Detect which cell encompasses the target text, then output its [x, y] center coordinate. 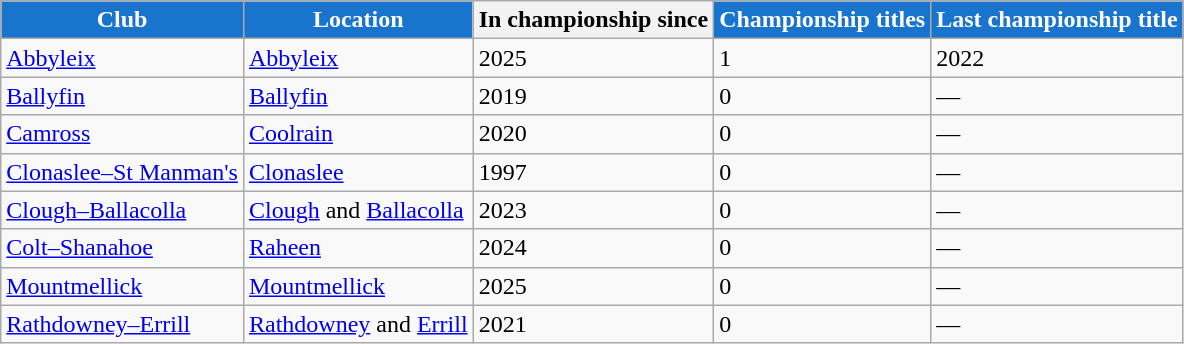
Raheen [358, 248]
2019 [593, 96]
1 [822, 58]
Championship titles [822, 20]
Last championship title [1057, 20]
2021 [593, 324]
2020 [593, 134]
In championship since [593, 20]
Location [358, 20]
Colt–Shanahoe [122, 248]
Clough and Ballacolla [358, 210]
Clonaslee [358, 172]
Clough–Ballacolla [122, 210]
Coolrain [358, 134]
1997 [593, 172]
Rathdowney and Errill [358, 324]
2022 [1057, 58]
2023 [593, 210]
2024 [593, 248]
Camross [122, 134]
Club [122, 20]
Rathdowney–Errill [122, 324]
Clonaslee–St Manman's [122, 172]
